Scan for the cell matching the given text and deliver its (x, y) coordinate at center. 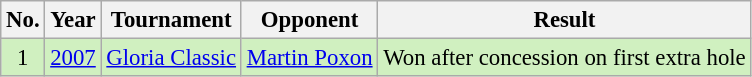
No. (23, 20)
Result (564, 20)
Won after concession on first extra hole (564, 58)
1 (23, 58)
Gloria Classic (171, 58)
Martin Poxon (310, 58)
Tournament (171, 20)
Year (73, 20)
2007 (73, 58)
Opponent (310, 20)
